Extract the (X, Y) coordinate from the center of the cell holding the provided text.  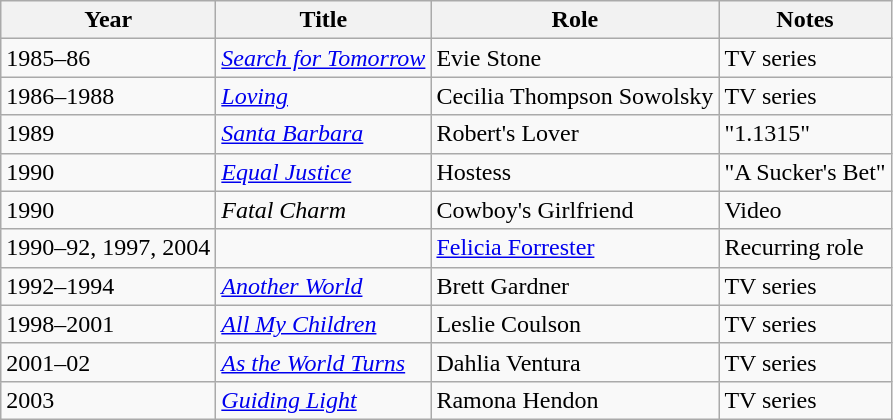
Evie Stone (575, 58)
1992–1994 (108, 286)
Dahlia Ventura (575, 362)
Leslie Coulson (575, 324)
As the World Turns (324, 362)
"1.1315" (805, 134)
Video (805, 210)
Guiding Light (324, 400)
All My Children (324, 324)
Another World (324, 286)
Equal Justice (324, 172)
1990–92, 1997, 2004 (108, 248)
1985–86 (108, 58)
Ramona Hendon (575, 400)
1986–1988 (108, 96)
Felicia Forrester (575, 248)
"A Sucker's Bet" (805, 172)
2003 (108, 400)
Hostess (575, 172)
Notes (805, 20)
Santa Barbara (324, 134)
Brett Gardner (575, 286)
Robert's Lover (575, 134)
Loving (324, 96)
1989 (108, 134)
Fatal Charm (324, 210)
Title (324, 20)
Role (575, 20)
Recurring role (805, 248)
1998–2001 (108, 324)
Cowboy's Girlfriend (575, 210)
Year (108, 20)
Search for Tomorrow (324, 58)
Cecilia Thompson Sowolsky (575, 96)
2001–02 (108, 362)
